Pinpoint the cell where the given text exists, returning its (X, Y) midpoint coordinate. 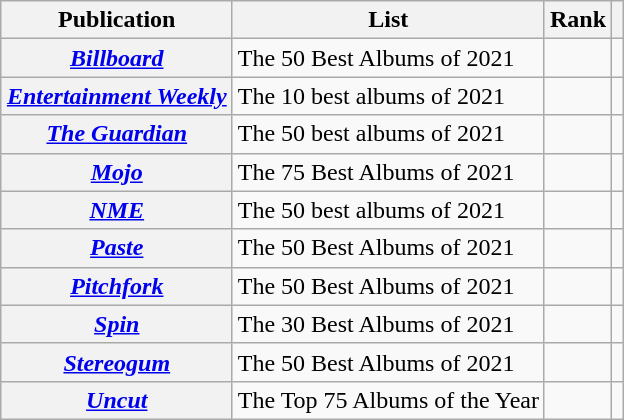
NME (116, 210)
The 75 Best Albums of 2021 (388, 172)
Billboard (116, 58)
Paste (116, 248)
Spin (116, 324)
Rank (578, 20)
Mojo (116, 172)
The 10 best albums of 2021 (388, 96)
Publication (116, 20)
Entertainment Weekly (116, 96)
The Top 75 Albums of the Year (388, 400)
The 30 Best Albums of 2021 (388, 324)
Uncut (116, 400)
The Guardian (116, 134)
List (388, 20)
Stereogum (116, 362)
Pitchfork (116, 286)
